Return the [X, Y] coordinate for the center point of the cell that contains the specified text.  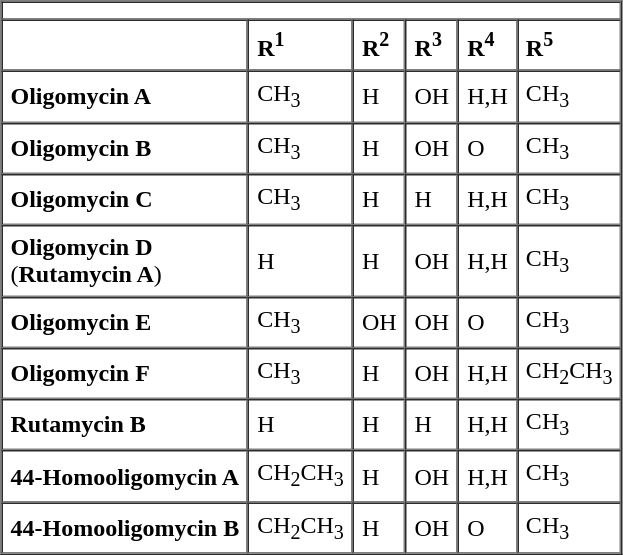
R1 [300, 46]
Oligomycin E [126, 322]
Oligomycin F [126, 374]
R4 [488, 46]
Oligomycin A [126, 96]
44-Homooligomycin A [126, 476]
R3 [432, 46]
Rutamycin B [126, 424]
Oligomycin C [126, 200]
44-Homooligomycin B [126, 528]
Oligomycin B [126, 148]
R2 [380, 46]
Oligomycin D(Rutamycin A) [126, 261]
R5 [570, 46]
